Output the (X, Y) coordinate of the center of the cell containing the given text.  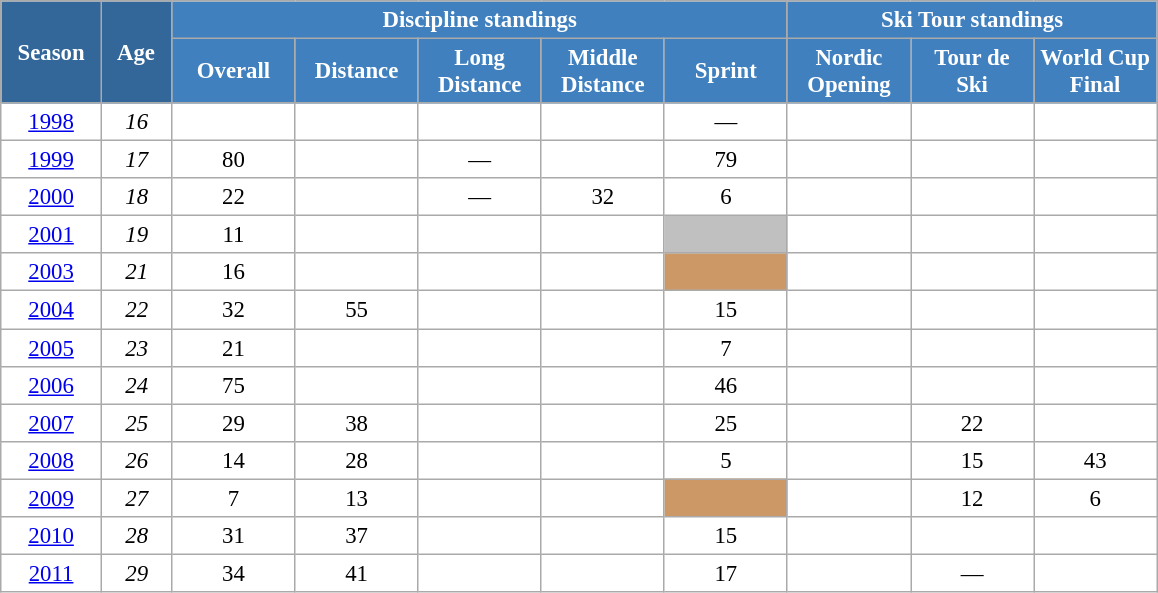
13 (356, 498)
38 (356, 423)
Middle Distance (602, 72)
Age (136, 52)
18 (136, 197)
2008 (52, 460)
World CupFinal (1096, 72)
55 (356, 310)
5 (726, 460)
Overall (234, 72)
46 (726, 385)
Season (52, 52)
NordicOpening (848, 72)
2001 (52, 235)
2011 (52, 573)
2000 (52, 197)
2010 (52, 536)
Discipline standings (480, 20)
26 (136, 460)
2005 (52, 348)
11 (234, 235)
41 (356, 573)
79 (726, 160)
2007 (52, 423)
2004 (52, 310)
19 (136, 235)
Distance (356, 72)
31 (234, 536)
Ski Tour standings (972, 20)
2003 (52, 273)
Sprint (726, 72)
75 (234, 385)
43 (1096, 460)
2006 (52, 385)
1999 (52, 160)
27 (136, 498)
12 (972, 498)
14 (234, 460)
2009 (52, 498)
37 (356, 536)
Tour deSki (972, 72)
80 (234, 160)
1998 (52, 122)
23 (136, 348)
24 (136, 385)
34 (234, 573)
Long Distance (480, 72)
